Detect which cell encompasses the target text, then output its (X, Y) center coordinate. 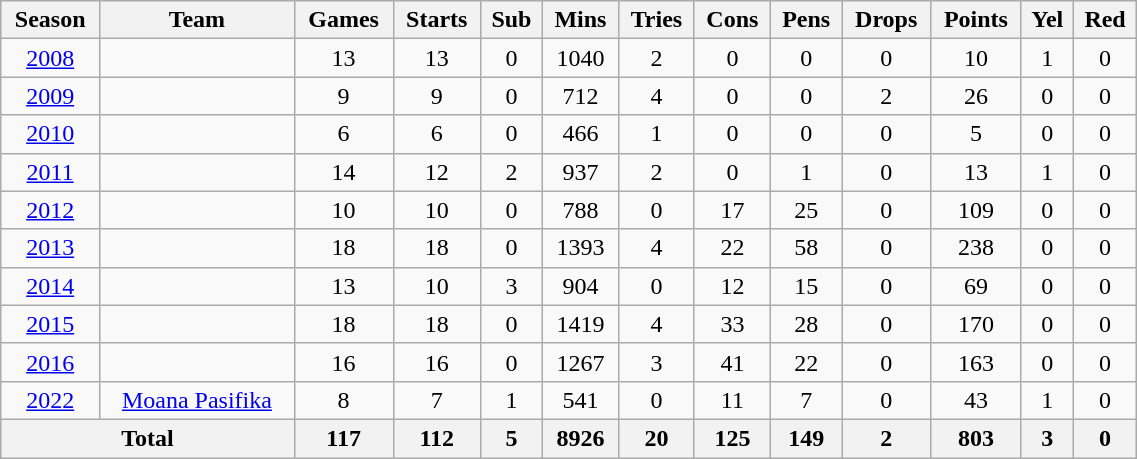
33 (732, 324)
Moana Pasifika (198, 400)
Pens (806, 20)
2012 (50, 210)
2014 (50, 286)
17 (732, 210)
117 (344, 438)
Total (148, 438)
541 (580, 400)
58 (806, 248)
1040 (580, 58)
466 (580, 134)
Drops (886, 20)
Tries (657, 20)
Red (1105, 20)
14 (344, 172)
15 (806, 286)
26 (976, 96)
69 (976, 286)
2010 (50, 134)
Yel (1047, 20)
Sub (512, 20)
11 (732, 400)
2022 (50, 400)
28 (806, 324)
2013 (50, 248)
170 (976, 324)
8926 (580, 438)
1267 (580, 362)
Team (198, 20)
1393 (580, 248)
2009 (50, 96)
163 (976, 362)
149 (806, 438)
803 (976, 438)
Starts (437, 20)
2016 (50, 362)
937 (580, 172)
238 (976, 248)
8 (344, 400)
112 (437, 438)
125 (732, 438)
109 (976, 210)
2008 (50, 58)
2015 (50, 324)
Games (344, 20)
Mins (580, 20)
2011 (50, 172)
712 (580, 96)
Season (50, 20)
788 (580, 210)
43 (976, 400)
904 (580, 286)
20 (657, 438)
Points (976, 20)
Cons (732, 20)
1419 (580, 324)
41 (732, 362)
25 (806, 210)
